Capture the cell that displays the provided text and extract its [X, Y] central coordinate. 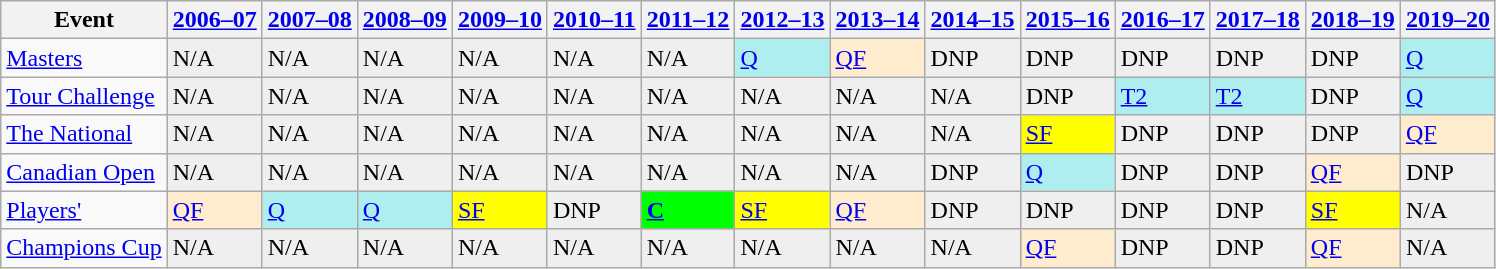
2017–18 [1258, 20]
2009–10 [500, 20]
2008–09 [404, 20]
The National [84, 134]
2013–14 [878, 20]
Tour Challenge [84, 96]
2016–17 [1162, 20]
2007–08 [310, 20]
2010–11 [594, 20]
C [688, 210]
2019–20 [1448, 20]
2011–12 [688, 20]
Canadian Open [84, 172]
2018–19 [1352, 20]
Champions Cup [84, 248]
Event [84, 20]
Masters [84, 58]
2006–07 [214, 20]
2012–13 [782, 20]
2014–15 [972, 20]
2015–16 [1068, 20]
Players' [84, 210]
